From the cell containing the given text, extract its center point as [x, y] coordinate. 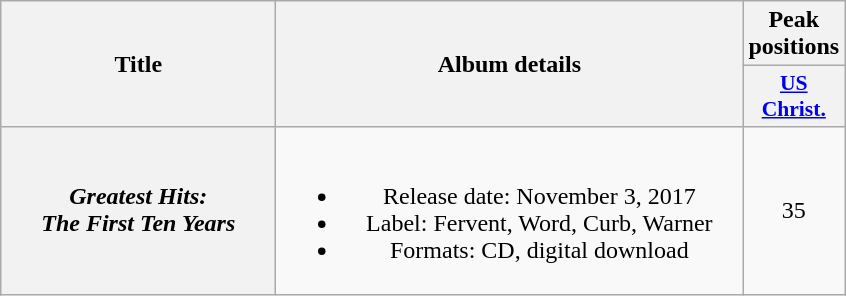
Title [138, 64]
Release date: November 3, 2017Label: Fervent, Word, Curb, WarnerFormats: CD, digital download [510, 210]
Peak positions [794, 34]
Greatest Hits:The First Ten Years [138, 210]
USChrist. [794, 96]
Album details [510, 64]
35 [794, 210]
